Output the [x, y] coordinate of the center of the cell containing the given text.  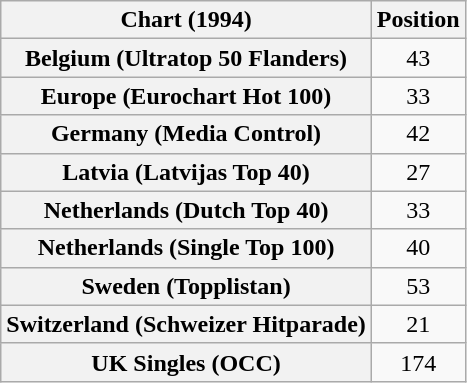
Netherlands (Dutch Top 40) [186, 210]
Sweden (Topplistan) [186, 286]
Netherlands (Single Top 100) [186, 248]
Chart (1994) [186, 20]
Belgium (Ultratop 50 Flanders) [186, 58]
21 [418, 324]
Europe (Eurochart Hot 100) [186, 96]
53 [418, 286]
Latvia (Latvijas Top 40) [186, 172]
40 [418, 248]
Position [418, 20]
43 [418, 58]
Switzerland (Schweizer Hitparade) [186, 324]
Germany (Media Control) [186, 134]
UK Singles (OCC) [186, 362]
42 [418, 134]
174 [418, 362]
27 [418, 172]
